Scan for the cell matching the given text and deliver its (x, y) coordinate at center. 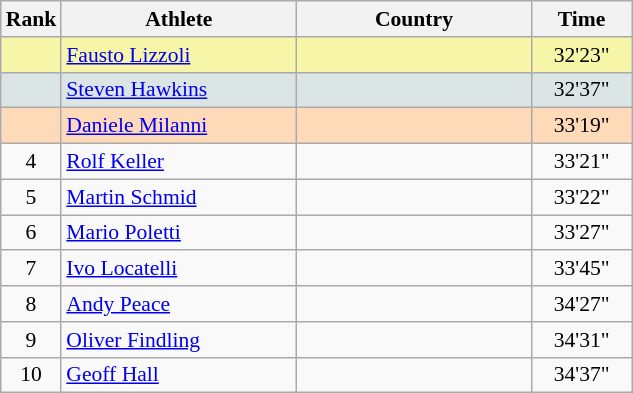
33'45" (582, 269)
33'22" (582, 197)
Fausto Lizzoli (178, 55)
33'19" (582, 126)
Ivo Locatelli (178, 269)
Daniele Milanni (178, 126)
5 (32, 197)
34'31" (582, 340)
33'27" (582, 233)
Martin Schmid (178, 197)
Andy Peace (178, 304)
Time (582, 19)
7 (32, 269)
Steven Hawkins (178, 90)
Country (414, 19)
Athlete (178, 19)
8 (32, 304)
32'23" (582, 55)
34'37" (582, 375)
Rank (32, 19)
Geoff Hall (178, 375)
34'27" (582, 304)
32'37" (582, 90)
Mario Poletti (178, 233)
33'21" (582, 162)
Oliver Findling (178, 340)
Rolf Keller (178, 162)
4 (32, 162)
9 (32, 340)
6 (32, 233)
10 (32, 375)
